Output the (x, y) coordinate of the center of the cell containing the given text.  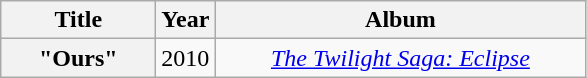
Year (186, 20)
Title (78, 20)
Album (400, 20)
"Ours" (78, 58)
2010 (186, 58)
The Twilight Saga: Eclipse (400, 58)
